Extract the (x, y) coordinate from the center of the cell holding the provided text.  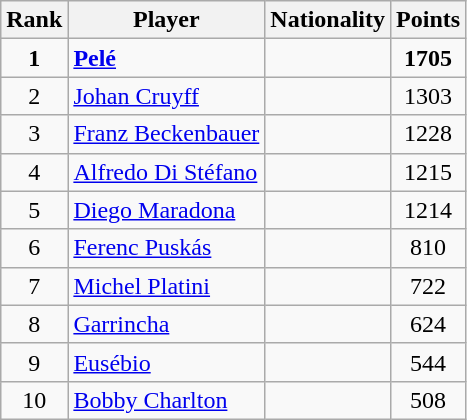
508 (428, 400)
1215 (428, 172)
Points (428, 20)
10 (34, 400)
Alfredo Di Stéfano (166, 172)
1214 (428, 210)
624 (428, 324)
544 (428, 362)
7 (34, 286)
Rank (34, 20)
Franz Beckenbauer (166, 134)
Pelé (166, 58)
722 (428, 286)
1 (34, 58)
1303 (428, 96)
9 (34, 362)
8 (34, 324)
Bobby Charlton (166, 400)
4 (34, 172)
Johan Cruyff (166, 96)
Nationality (328, 20)
1228 (428, 134)
Diego Maradona (166, 210)
6 (34, 248)
2 (34, 96)
Player (166, 20)
810 (428, 248)
Eusébio (166, 362)
5 (34, 210)
3 (34, 134)
Ferenc Puskás (166, 248)
1705 (428, 58)
Michel Platini (166, 286)
Garrincha (166, 324)
